Provide the [x, y] coordinate of the cell's center where the given text is located.  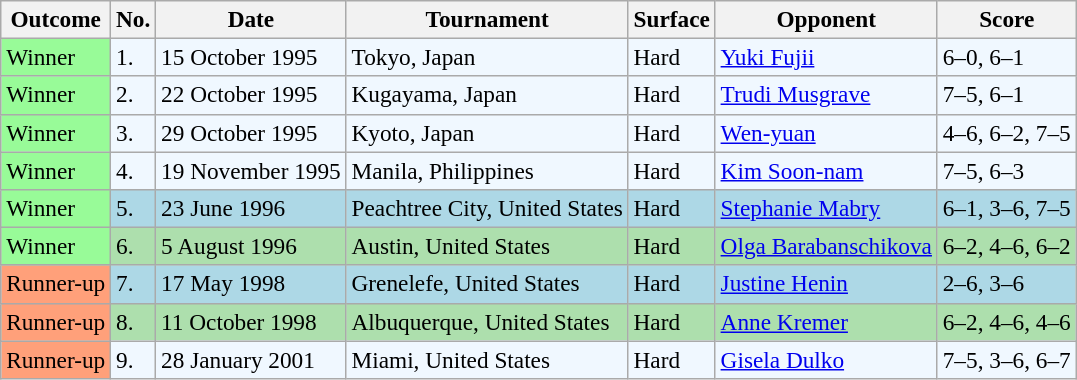
Grenelefe, United States [487, 284]
Score [1006, 19]
7–5, 6–3 [1006, 170]
4. [134, 170]
7. [134, 284]
7–5, 6–1 [1006, 95]
Surface [672, 19]
4–6, 6–2, 7–5 [1006, 133]
Manila, Philippines [487, 170]
15 October 1995 [251, 57]
Tournament [487, 19]
Olga Barabanschikova [826, 246]
Tokyo, Japan [487, 57]
22 October 1995 [251, 95]
6–2, 4–6, 4–6 [1006, 322]
6. [134, 246]
19 November 1995 [251, 170]
Wen-yuan [826, 133]
2–6, 3–6 [1006, 284]
6–0, 6–1 [1006, 57]
11 October 1998 [251, 322]
Kyoto, Japan [487, 133]
Outcome [56, 19]
Albuquerque, United States [487, 322]
Anne Kremer [826, 322]
Date [251, 19]
Gisela Dulko [826, 359]
Peachtree City, United States [487, 208]
Opponent [826, 19]
Yuki Fujii [826, 57]
1. [134, 57]
17 May 1998 [251, 284]
3. [134, 133]
23 June 1996 [251, 208]
2. [134, 95]
Justine Henin [826, 284]
Kugayama, Japan [487, 95]
7–5, 3–6, 6–7 [1006, 359]
Stephanie Mabry [826, 208]
No. [134, 19]
9. [134, 359]
5 August 1996 [251, 246]
6–2, 4–6, 6–2 [1006, 246]
29 October 1995 [251, 133]
8. [134, 322]
28 January 2001 [251, 359]
Miami, United States [487, 359]
6–1, 3–6, 7–5 [1006, 208]
Trudi Musgrave [826, 95]
Austin, United States [487, 246]
5. [134, 208]
Kim Soon-nam [826, 170]
